Provide the [X, Y] coordinate of the cell's center where the given text is located.  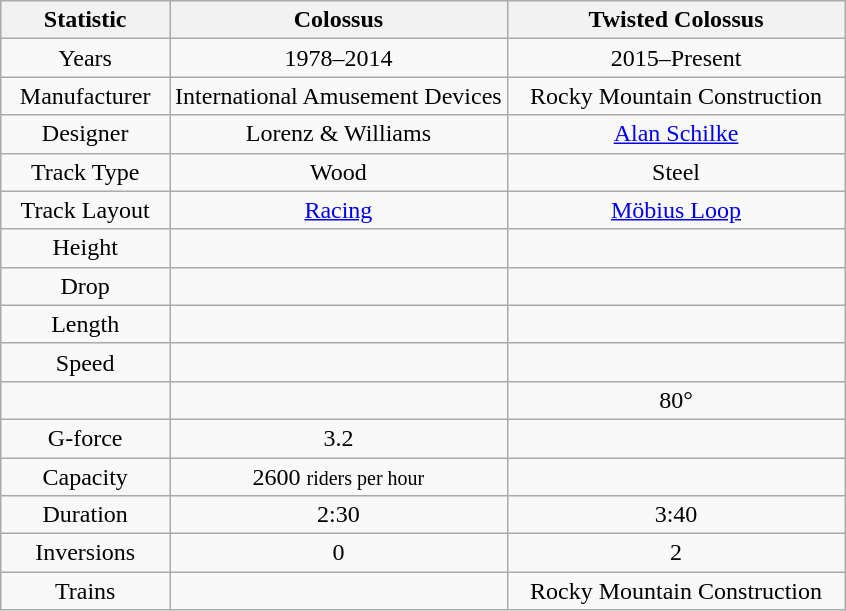
Duration [86, 515]
2600 riders per hour [339, 477]
Alan Schilke [676, 134]
2015–Present [676, 58]
Steel [676, 172]
Racing [339, 210]
Height [86, 248]
Years [86, 58]
Möbius Loop [676, 210]
Wood [339, 172]
Track Type [86, 172]
Designer [86, 134]
Length [86, 324]
Drop [86, 286]
International Amusement Devices [339, 96]
Manufacturer [86, 96]
Speed [86, 362]
80° [676, 400]
Track Layout [86, 210]
0 [339, 553]
Inversions [86, 553]
2:30 [339, 515]
1978–2014 [339, 58]
Twisted Colossus [676, 20]
2 [676, 553]
Trains [86, 591]
Statistic [86, 20]
Colossus [339, 20]
3.2 [339, 438]
Capacity [86, 477]
Lorenz & Williams [339, 134]
G-force [86, 438]
3:40 [676, 515]
